Detect which cell encompasses the target text, then output its (X, Y) center coordinate. 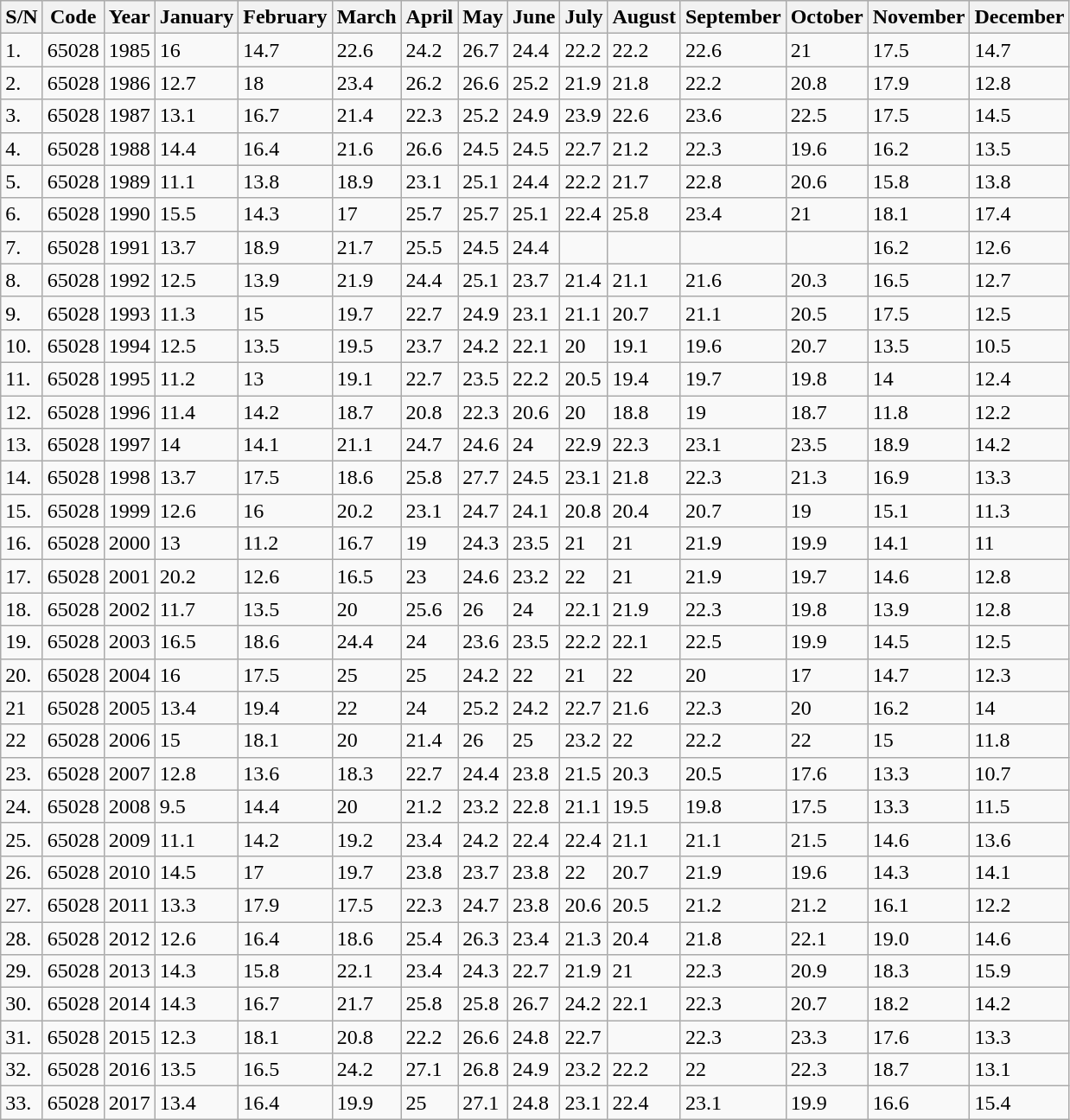
17.4 (1020, 214)
April (430, 17)
18.2 (919, 1004)
20. (22, 675)
1. (22, 50)
2013 (130, 971)
27. (22, 905)
2011 (130, 905)
1996 (130, 412)
19.2 (366, 839)
11 (1020, 544)
24.1 (534, 511)
31. (22, 1037)
1986 (130, 83)
2015 (130, 1037)
February (285, 17)
11.4 (196, 412)
15.5 (196, 214)
20.9 (826, 971)
1989 (130, 181)
15.1 (919, 511)
July (584, 17)
23.3 (826, 1037)
1997 (130, 445)
26. (22, 872)
1993 (130, 313)
2017 (130, 1103)
19. (22, 642)
S/N (22, 17)
2016 (130, 1070)
August (644, 17)
10.5 (1020, 346)
2001 (130, 576)
1992 (130, 280)
16.1 (919, 905)
23. (22, 773)
December (1020, 17)
2002 (130, 609)
2004 (130, 675)
September (733, 17)
32. (22, 1070)
2006 (130, 741)
2012 (130, 938)
16.6 (919, 1103)
June (534, 17)
1991 (130, 247)
15.4 (1020, 1103)
29. (22, 971)
2014 (130, 1004)
1999 (130, 511)
28. (22, 938)
23.9 (584, 116)
25.4 (430, 938)
9. (22, 313)
30. (22, 1004)
15.9 (1020, 971)
January (196, 17)
2008 (130, 806)
16.9 (919, 478)
11.5 (1020, 806)
26.2 (430, 83)
8. (22, 280)
1988 (130, 149)
2010 (130, 872)
1994 (130, 346)
33. (22, 1103)
2007 (130, 773)
10.7 (1020, 773)
16. (22, 544)
2000 (130, 544)
1995 (130, 379)
1987 (130, 116)
3. (22, 116)
6. (22, 214)
15. (22, 511)
19.0 (919, 938)
October (826, 17)
26.8 (483, 1070)
12. (22, 412)
2005 (130, 708)
26.3 (483, 938)
11.7 (196, 609)
November (919, 17)
1998 (130, 478)
May (483, 17)
7. (22, 247)
18 (285, 83)
25. (22, 839)
Year (130, 17)
24. (22, 806)
1990 (130, 214)
9.5 (196, 806)
14. (22, 478)
10. (22, 346)
2. (22, 83)
Code (73, 17)
27.7 (483, 478)
11. (22, 379)
23 (430, 576)
18.8 (644, 412)
25.5 (430, 247)
17. (22, 576)
March (366, 17)
2009 (130, 839)
4. (22, 149)
1985 (130, 50)
12.4 (1020, 379)
22.9 (584, 445)
25.6 (430, 609)
13. (22, 445)
2003 (130, 642)
5. (22, 181)
18. (22, 609)
